For the text-containing cell, return its midpoint in (x, y) coordinate format. 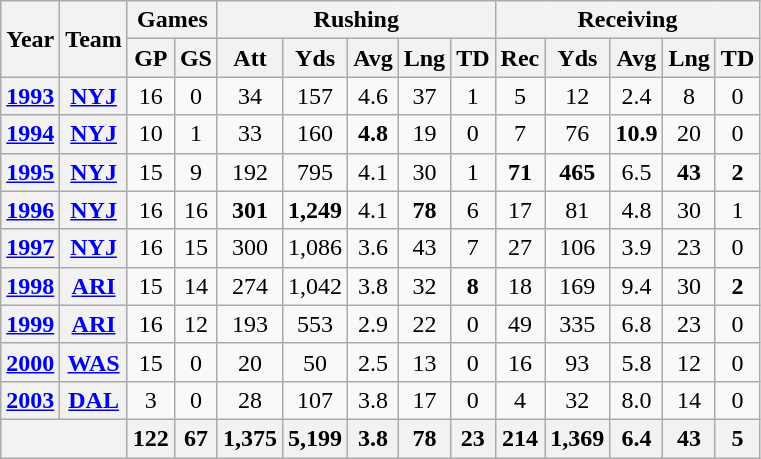
Rushing (356, 20)
4 (520, 400)
1999 (30, 324)
Year (30, 39)
GS (196, 58)
9.4 (636, 286)
122 (150, 438)
6.5 (636, 172)
28 (250, 400)
1994 (30, 134)
1997 (30, 248)
193 (250, 324)
67 (196, 438)
8.0 (636, 400)
DAL (94, 400)
301 (250, 210)
795 (316, 172)
192 (250, 172)
50 (316, 362)
157 (316, 96)
465 (578, 172)
160 (316, 134)
274 (250, 286)
6.4 (636, 438)
1,369 (578, 438)
37 (424, 96)
13 (424, 362)
1993 (30, 96)
34 (250, 96)
5.8 (636, 362)
1996 (30, 210)
10.9 (636, 134)
33 (250, 134)
214 (520, 438)
2.5 (374, 362)
6.8 (636, 324)
1,375 (250, 438)
3 (150, 400)
Team (94, 39)
107 (316, 400)
106 (578, 248)
GP (150, 58)
1,042 (316, 286)
18 (520, 286)
27 (520, 248)
3.6 (374, 248)
2003 (30, 400)
335 (578, 324)
76 (578, 134)
71 (520, 172)
22 (424, 324)
169 (578, 286)
49 (520, 324)
Att (250, 58)
2.9 (374, 324)
1995 (30, 172)
1,086 (316, 248)
1998 (30, 286)
9 (196, 172)
93 (578, 362)
553 (316, 324)
81 (578, 210)
3.9 (636, 248)
Receiving (628, 20)
Rec (520, 58)
6 (473, 210)
2000 (30, 362)
5,199 (316, 438)
300 (250, 248)
10 (150, 134)
19 (424, 134)
1,249 (316, 210)
4.6 (374, 96)
2.4 (636, 96)
Games (172, 20)
WAS (94, 362)
